Find where the given text appears and provide that cell's center as [X, Y] coordinate. 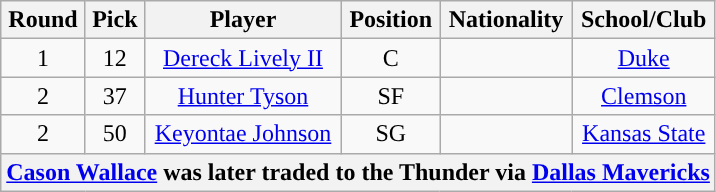
12 [114, 58]
Cason Wallace was later traded to the Thunder via Dallas Mavericks [358, 172]
SF [391, 96]
Pick [114, 20]
50 [114, 134]
Dereck Lively II [242, 58]
1 [43, 58]
Duke [644, 58]
Hunter Tyson [242, 96]
School/Club [644, 20]
Position [391, 20]
Round [43, 20]
37 [114, 96]
SG [391, 134]
Kansas State [644, 134]
Clemson [644, 96]
Player [242, 20]
C [391, 58]
Nationality [506, 20]
Keyontae Johnson [242, 134]
